Capture the cell that displays the provided text and extract its (x, y) central coordinate. 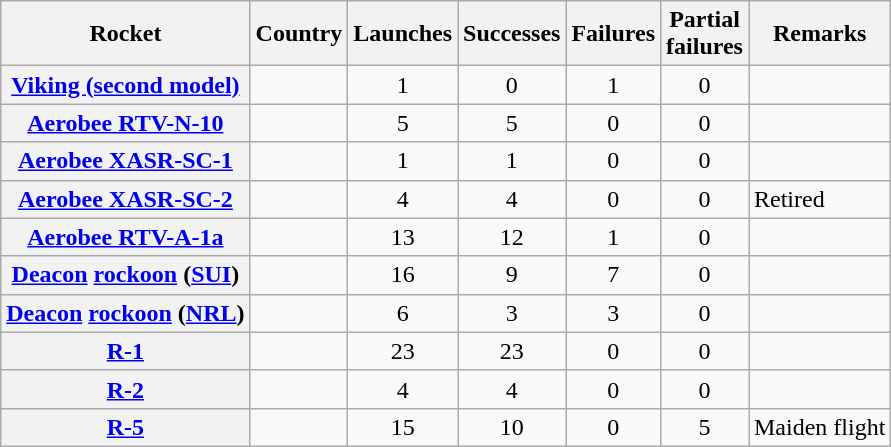
Partialfailures (705, 34)
10 (512, 427)
16 (403, 275)
Maiden flight (819, 427)
Aerobee XASR-SC-2 (126, 199)
R-5 (126, 427)
Launches (403, 34)
15 (403, 427)
Successes (512, 34)
13 (403, 237)
Remarks (819, 34)
Deacon rockoon (NRL) (126, 313)
7 (614, 275)
R-1 (126, 351)
Aerobee RTV-A-1a (126, 237)
Viking (second model) (126, 85)
Rocket (126, 34)
Failures (614, 34)
9 (512, 275)
Aerobee XASR-SC-1 (126, 161)
6 (403, 313)
Country (299, 34)
Deacon rockoon (SUI) (126, 275)
R-2 (126, 389)
12 (512, 237)
Aerobee RTV-N-10 (126, 123)
Retired (819, 199)
